Find where the given text appears and provide that cell's center as [x, y] coordinate. 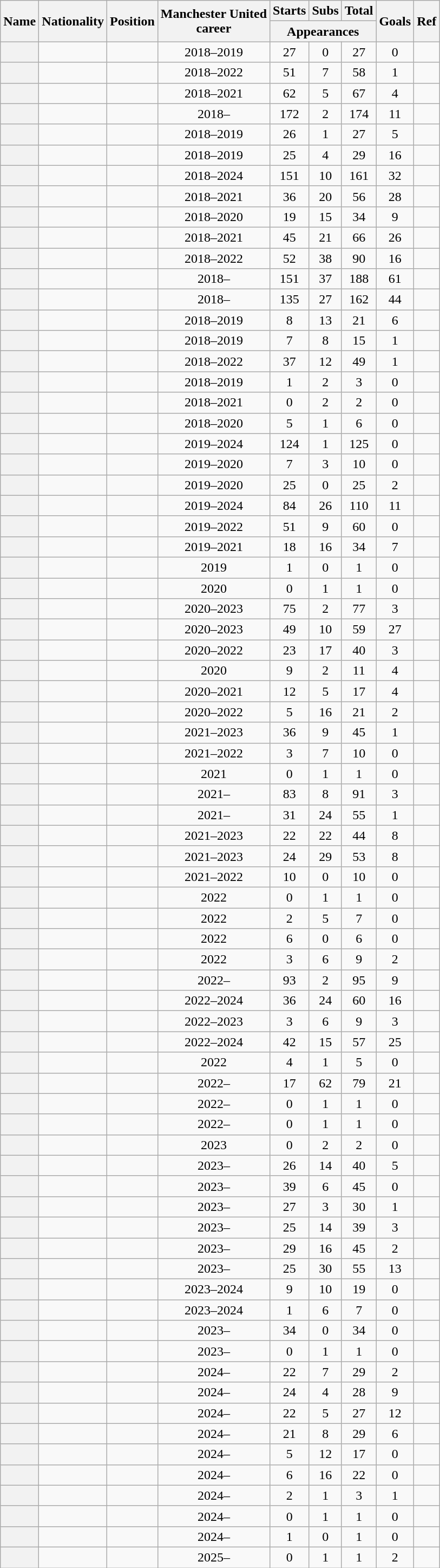
18 [290, 547]
42 [290, 1042]
95 [359, 980]
83 [290, 794]
Total [359, 11]
Name [19, 21]
52 [290, 258]
Appearances [323, 31]
2021 [213, 774]
Subs [325, 11]
161 [359, 176]
174 [359, 114]
32 [395, 176]
59 [359, 630]
56 [359, 196]
172 [290, 114]
23 [290, 650]
Ref [426, 21]
75 [290, 609]
77 [359, 609]
Nationality [73, 21]
20 [325, 196]
2025– [213, 1557]
Manchester Unitedcareer [213, 21]
2019–2021 [213, 547]
124 [290, 444]
2019 [213, 567]
66 [359, 237]
57 [359, 1042]
38 [325, 258]
91 [359, 794]
162 [359, 300]
90 [359, 258]
31 [290, 815]
188 [359, 279]
Goals [395, 21]
135 [290, 300]
2022–2023 [213, 1021]
79 [359, 1083]
2019–2022 [213, 526]
2020–2021 [213, 691]
53 [359, 856]
58 [359, 73]
67 [359, 93]
110 [359, 506]
61 [395, 279]
84 [290, 506]
2018–2024 [213, 176]
Starts [290, 11]
93 [290, 980]
Position [133, 21]
2023 [213, 1145]
125 [359, 444]
